From the cell containing the given text, extract its center point as (X, Y) coordinate. 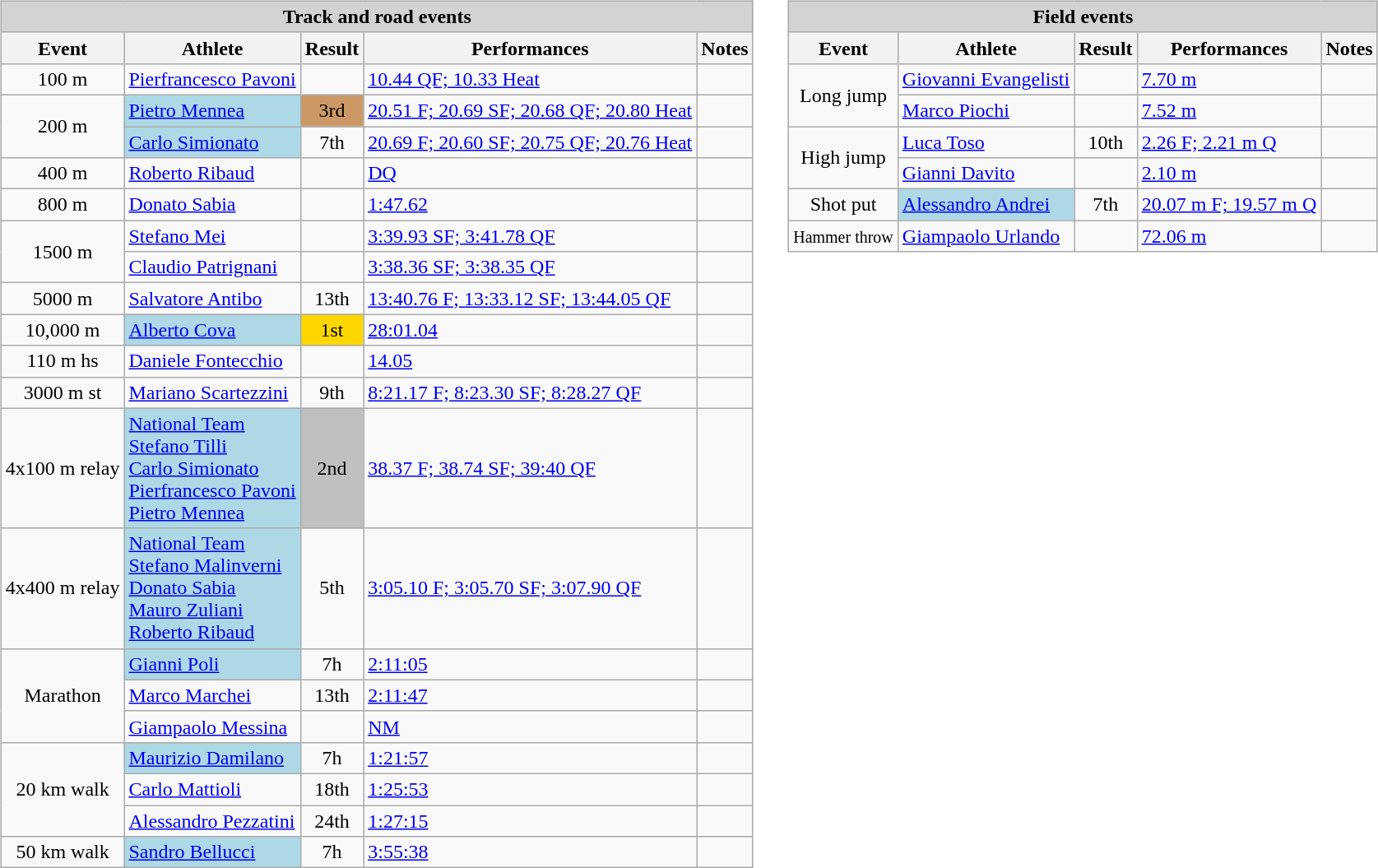
1:25:53 (530, 789)
3000 m st (63, 392)
Gianni Davito (986, 174)
13:40.76 F; 13:33.12 SF; 13:44.05 QF (530, 299)
20.07 m F; 19.57 m Q (1229, 205)
3:55:38 (530, 852)
Marathon (63, 695)
Long jump (844, 95)
National TeamStefano MalinverniDonato SabiaMauro ZulianiRoberto Ribaud (212, 588)
1st (332, 330)
Giampaolo Messina (212, 726)
2:11:47 (530, 695)
Track and road events (377, 16)
5000 m (63, 299)
Salvatore Antibo (212, 299)
7.70 m (1229, 79)
10.44 QF; 10.33 Heat (530, 79)
Claudio Patrignani (212, 267)
28:01.04 (530, 330)
Giampaolo Urlando (986, 236)
20.69 F; 20.60 SF; 20.75 QF; 20.76 Heat (530, 142)
20.51 F; 20.69 SF; 20.68 QF; 20.80 Heat (530, 110)
Hammer throw (844, 236)
Donato Sabia (212, 205)
400 m (63, 174)
Carlo Simionato (212, 142)
Pietro Mennea (212, 110)
14.05 (530, 361)
3:05.10 F; 3:05.70 SF; 3:07.90 QF (530, 588)
DQ (530, 174)
3:39.93 SF; 3:41.78 QF (530, 236)
50 km walk (63, 852)
National TeamStefano TilliCarlo SimionatoPierfrancesco PavoniPietro Mennea (212, 468)
Marco Piochi (986, 110)
9th (332, 392)
18th (332, 789)
Stefano Mei (212, 236)
1:47.62 (530, 205)
Marco Marchei (212, 695)
Carlo Mattioli (212, 789)
72.06 m (1229, 236)
Shot put (844, 205)
3rd (332, 110)
Daniele Fontecchio (212, 361)
1500 m (63, 252)
Pierfrancesco Pavoni (212, 79)
Sandro Bellucci (212, 852)
24th (332, 820)
Luca Toso (986, 142)
Mariano Scartezzini (212, 392)
2.26 F; 2.21 m Q (1229, 142)
800 m (63, 205)
2:11:05 (530, 664)
Giovanni Evangelisti (986, 79)
200 m (63, 126)
4x100 m relay (63, 468)
Alessandro Andrei (986, 205)
2.10 m (1229, 174)
Alessandro Pezzatini (212, 820)
1:21:57 (530, 758)
110 m hs (63, 361)
3:38.36 SF; 3:38.35 QF (530, 267)
1:27:15 (530, 820)
10,000 m (63, 330)
7.52 m (1229, 110)
Field events (1083, 16)
Gianni Poli (212, 664)
38.37 F; 38.74 SF; 39:40 QF (530, 468)
2nd (332, 468)
4x400 m relay (63, 588)
100 m (63, 79)
Maurizio Damilano (212, 758)
Alberto Cova (212, 330)
5th (332, 588)
20 km walk (63, 789)
Roberto Ribaud (212, 174)
High jump (844, 158)
8:21.17 F; 8:23.30 SF; 8:28.27 QF (530, 392)
NM (530, 726)
10th (1106, 142)
